Pinpoint the cell where the given text exists, returning its [X, Y] midpoint coordinate. 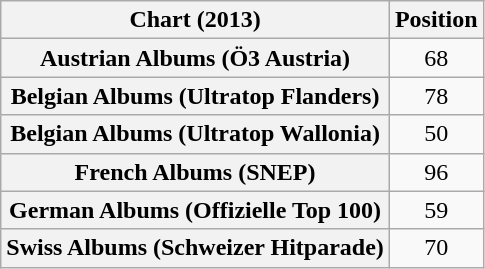
96 [436, 172]
Position [436, 20]
French Albums (SNEP) [196, 172]
78 [436, 96]
Austrian Albums (Ö3 Austria) [196, 58]
59 [436, 210]
Chart (2013) [196, 20]
Belgian Albums (Ultratop Wallonia) [196, 134]
68 [436, 58]
Swiss Albums (Schweizer Hitparade) [196, 248]
50 [436, 134]
Belgian Albums (Ultratop Flanders) [196, 96]
German Albums (Offizielle Top 100) [196, 210]
70 [436, 248]
